Provide the [x, y] coordinate of the cell's center where the given text is located.  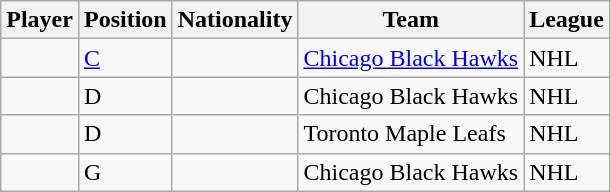
G [125, 172]
Team [411, 20]
C [125, 58]
League [567, 20]
Player [40, 20]
Nationality [235, 20]
Toronto Maple Leafs [411, 134]
Position [125, 20]
